Return [x, y] of the center of cell containing provided text 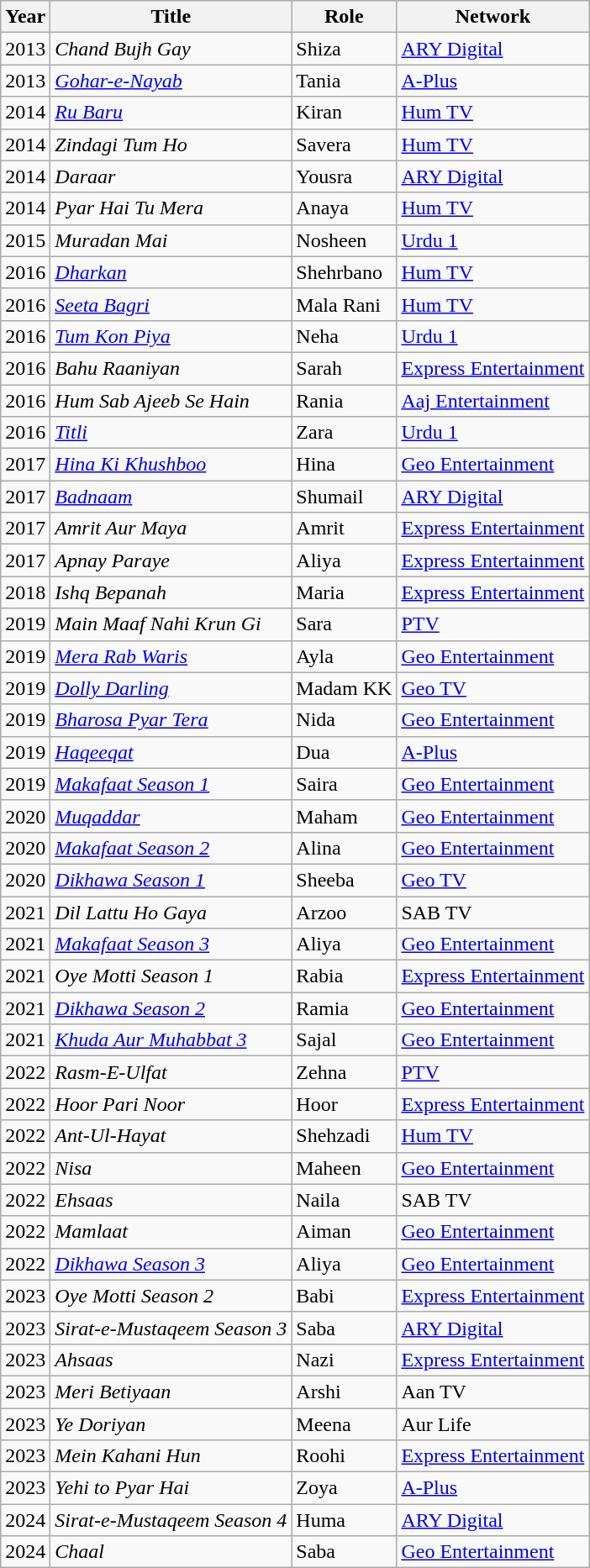
Shehzadi [345, 1136]
Kiran [345, 113]
Mala Rani [345, 304]
Alina [345, 848]
Aur Life [493, 1424]
2015 [25, 240]
Oye Motti Season 1 [171, 976]
Khuda Aur Muhabbat 3 [171, 1040]
Year [25, 17]
Mamlaat [171, 1232]
Rabia [345, 976]
Makafaat Season 3 [171, 944]
Daraar [171, 176]
Yehi to Pyar Hai [171, 1488]
Saira [345, 784]
Main Maaf Nahi Krun Gi [171, 624]
Tania [345, 81]
Aaj Entertainment [493, 401]
Hoor [345, 1104]
Amrit [345, 529]
Sara [345, 624]
Shiza [345, 49]
Ye Doriyan [171, 1424]
Ishq Bepanah [171, 592]
Zehna [345, 1072]
Dikhawa Season 2 [171, 1008]
Oye Motti Season 2 [171, 1296]
Role [345, 17]
Zara [345, 433]
Makafaat Season 2 [171, 848]
Mein Kahani Hun [171, 1456]
Shumail [345, 497]
Maheen [345, 1168]
Meena [345, 1424]
Bharosa Pyar Tera [171, 720]
Zoya [345, 1488]
Mera Rab Waris [171, 656]
Maria [345, 592]
Chand Bujh Gay [171, 49]
Muqaddar [171, 816]
Ramia [345, 1008]
Sajal [345, 1040]
Anaya [345, 208]
Nida [345, 720]
Ayla [345, 656]
Savera [345, 145]
Title [171, 17]
Nisa [171, 1168]
Arzoo [345, 912]
Dikhawa Season 3 [171, 1264]
Dikhawa Season 1 [171, 880]
Makafaat Season 1 [171, 784]
Hum Sab Ajeeb Se Hain [171, 401]
Gohar-e-Nayab [171, 81]
Babi [345, 1296]
Dharkan [171, 272]
Huma [345, 1520]
Hina Ki Khushboo [171, 465]
Rania [345, 401]
Nazi [345, 1360]
Seeta Bagri [171, 304]
Sarah [345, 368]
Apnay Paraye [171, 560]
Haqeeqat [171, 752]
Hoor Pari Noor [171, 1104]
Shehrbano [345, 272]
Bahu Raaniyan [171, 368]
Ru Baru [171, 113]
Nosheen [345, 240]
Naila [345, 1200]
Network [493, 17]
Ant-Ul-Hayat [171, 1136]
Chaal [171, 1552]
Dua [345, 752]
Dolly Darling [171, 688]
Meri Betiyaan [171, 1392]
Neha [345, 336]
Pyar Hai Tu Mera [171, 208]
Arshi [345, 1392]
Zindagi Tum Ho [171, 145]
Sirat-e-Mustaqeem Season 3 [171, 1328]
Sheeba [345, 880]
Muradan Mai [171, 240]
Madam KK [345, 688]
Ehsaas [171, 1200]
Yousra [345, 176]
Maham [345, 816]
Rasm-E-Ulfat [171, 1072]
Aan TV [493, 1392]
Dil Lattu Ho Gaya [171, 912]
Badnaam [171, 497]
Sirat-e-Mustaqeem Season 4 [171, 1520]
Ahsaas [171, 1360]
2018 [25, 592]
Aiman [345, 1232]
Hina [345, 465]
Titli [171, 433]
Tum Kon Piya [171, 336]
Roohi [345, 1456]
Amrit Aur Maya [171, 529]
